Extract the [X, Y] coordinate from the center of the cell holding the provided text.  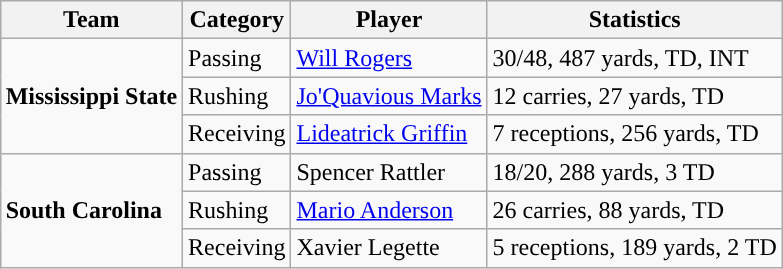
Category [237, 20]
Player [389, 20]
Lideatrick Griffin [389, 134]
Statistics [634, 20]
South Carolina [91, 210]
Mississippi State [91, 96]
Spencer Rattler [389, 172]
7 receptions, 256 yards, TD [634, 134]
5 receptions, 189 yards, 2 TD [634, 248]
26 carries, 88 yards, TD [634, 210]
Xavier Legette [389, 248]
12 carries, 27 yards, TD [634, 96]
Team [91, 20]
Mario Anderson [389, 210]
18/20, 288 yards, 3 TD [634, 172]
Jo'Quavious Marks [389, 96]
Will Rogers [389, 58]
30/48, 487 yards, TD, INT [634, 58]
